Output the [X, Y] coordinate of the center of the cell containing the given text.  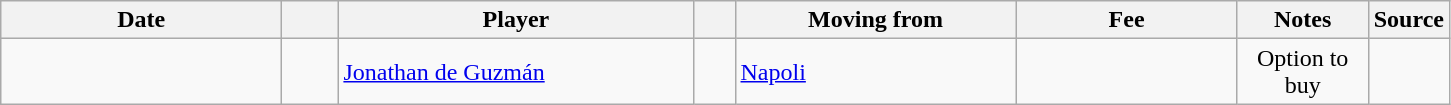
Option to buy [1302, 72]
Napoli [876, 72]
Jonathan de Guzmán [516, 72]
Moving from [876, 20]
Source [1408, 20]
Date [142, 20]
Player [516, 20]
Fee [1126, 20]
Notes [1302, 20]
